Output the [x, y] coordinate of the center of the cell containing the given text.  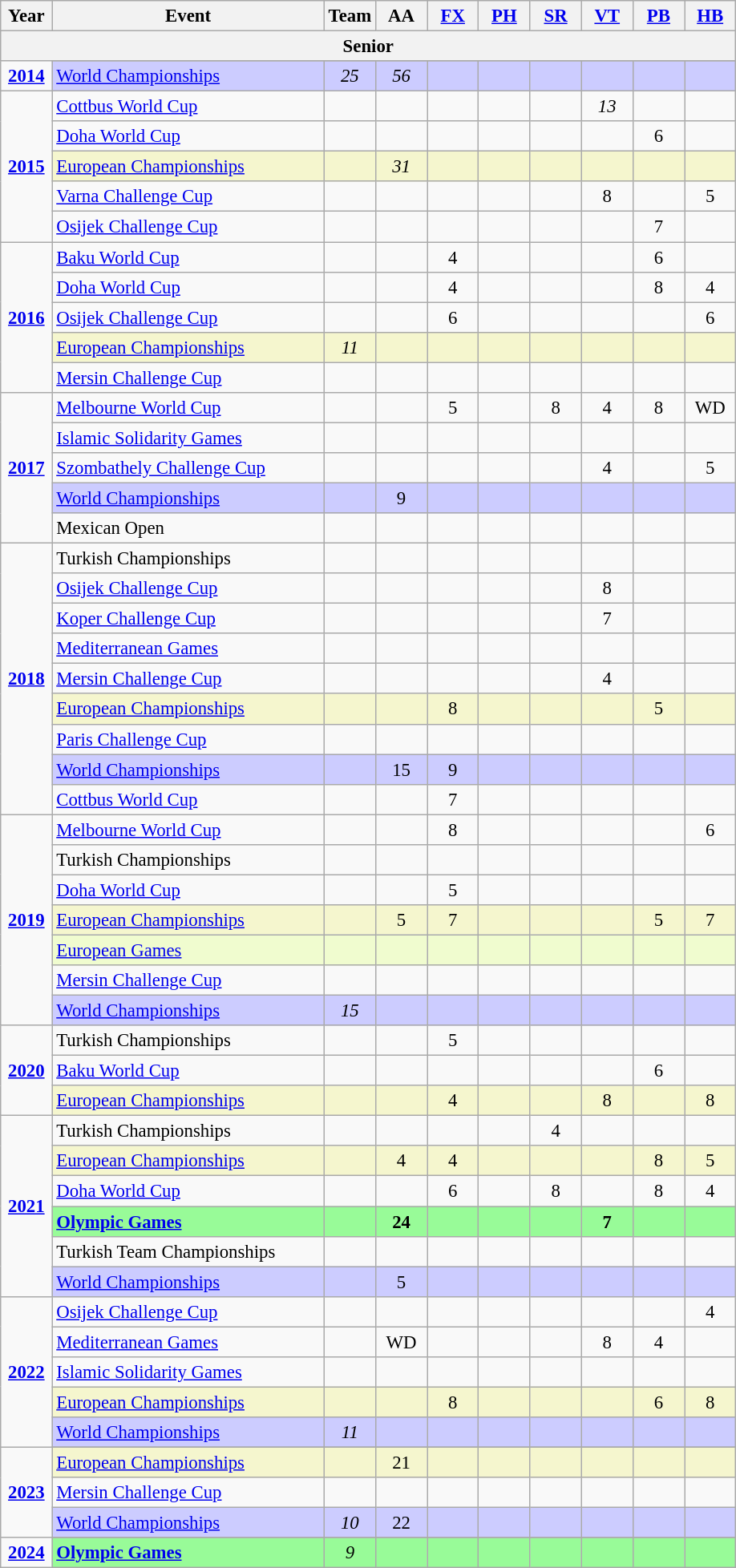
AA [401, 16]
2015 [26, 167]
13 [607, 107]
Varna Challenge Cup [188, 196]
24 [401, 1222]
21 [401, 1462]
HB [710, 16]
Szombathely Challenge Cup [188, 468]
25 [350, 76]
Turkish Team Championships [188, 1251]
2024 [26, 1553]
2021 [26, 1206]
PH [504, 16]
2023 [26, 1493]
Koper Challenge Cup [188, 619]
FX [453, 16]
10 [350, 1523]
Mexican Open [188, 528]
2016 [26, 317]
2022 [26, 1372]
Senior [369, 46]
2020 [26, 1071]
European Games [188, 950]
2014 [26, 76]
VT [607, 16]
Year [26, 16]
Event [188, 16]
PB [658, 16]
Paris Challenge Cup [188, 739]
31 [401, 167]
2019 [26, 920]
22 [401, 1523]
2017 [26, 468]
2018 [26, 679]
SR [556, 16]
Team [350, 16]
56 [401, 76]
